Return [x, y] of the center of cell containing provided text 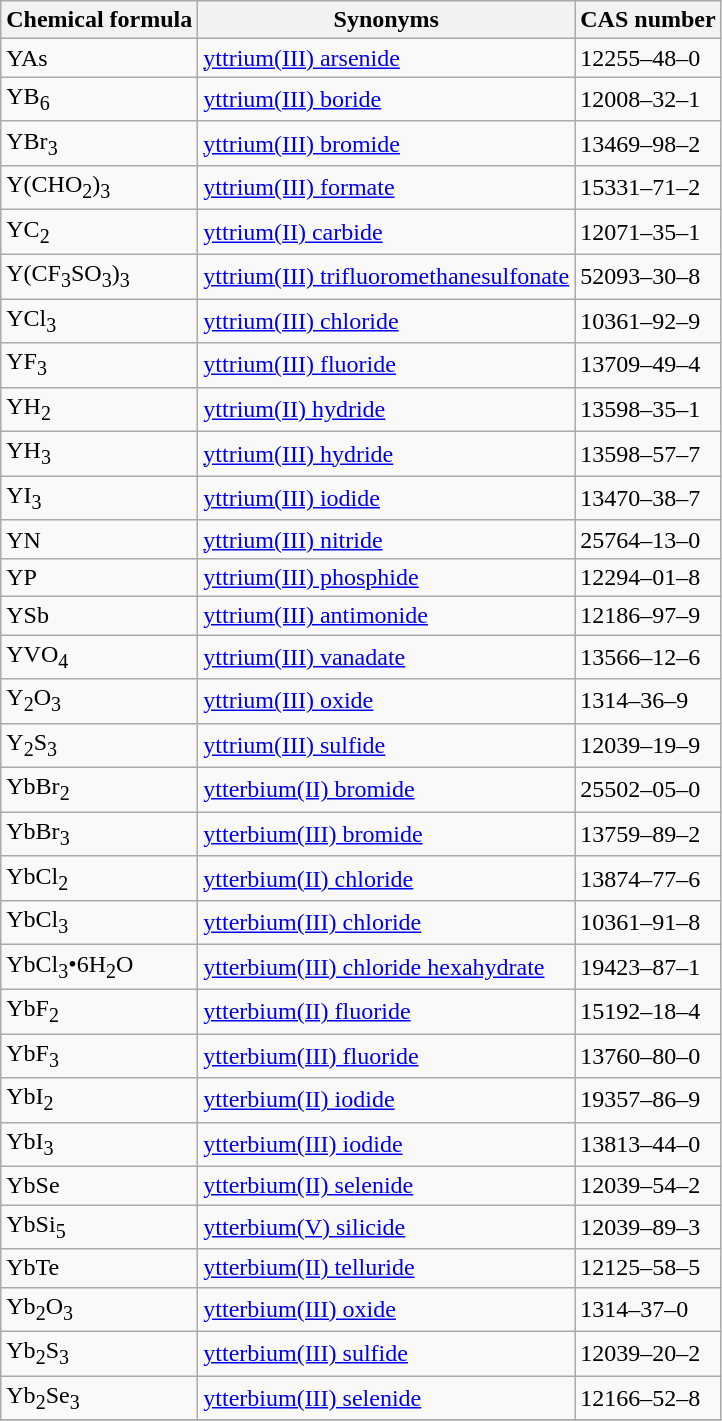
13760–80–0 [648, 1056]
25764–13–0 [648, 539]
15331–71–2 [648, 188]
13598–35–1 [648, 409]
YVO4 [100, 656]
ytterbium(V) silicide [386, 1227]
1314–36–9 [648, 701]
Yb2S3 [100, 1353]
yttrium(III) iodide [386, 498]
ytterbium(III) bromide [386, 834]
ytterbium(III) chloride hexahydrate [386, 967]
13813–44–0 [648, 1144]
Chemical formula [100, 20]
YBr3 [100, 143]
yttrium(II) carbide [386, 232]
YB6 [100, 99]
ytterbium(II) chloride [386, 878]
Synonyms [386, 20]
yttrium(III) bromide [386, 143]
YCl3 [100, 321]
Y2O3 [100, 701]
13709–49–4 [648, 365]
yttrium(III) oxide [386, 701]
13874–77–6 [648, 878]
yttrium(III) antimonide [386, 615]
12039–89–3 [648, 1227]
YC2 [100, 232]
10361–91–8 [648, 923]
YbI3 [100, 1144]
YH2 [100, 409]
yttrium(III) formate [386, 188]
YF3 [100, 365]
YbI2 [100, 1100]
YbSi5 [100, 1227]
Yb2O3 [100, 1309]
yttrium(III) boride [386, 99]
ytterbium(II) iodide [386, 1100]
YSb [100, 615]
YbF2 [100, 1011]
Y(CHO2)3 [100, 188]
13566–12–6 [648, 656]
13469–98–2 [648, 143]
ytterbium(III) iodide [386, 1144]
yttrium(III) vanadate [386, 656]
ytterbium(III) sulfide [386, 1353]
yttrium(III) phosphide [386, 577]
Yb2Se3 [100, 1398]
12071–35–1 [648, 232]
10361–92–9 [648, 321]
YI3 [100, 498]
25502–05–0 [648, 790]
yttrium(II) hydride [386, 409]
12039–54–2 [648, 1186]
YbF3 [100, 1056]
yttrium(III) fluoride [386, 365]
13598–57–7 [648, 454]
13470–38–7 [648, 498]
YP [100, 577]
12255–48–0 [648, 58]
ytterbium(II) bromide [386, 790]
15192–18–4 [648, 1011]
19357–86–9 [648, 1100]
YbTe [100, 1268]
YbCl3 [100, 923]
12008–32–1 [648, 99]
ytterbium(III) chloride [386, 923]
ytterbium(II) telluride [386, 1268]
12166–52–8 [648, 1398]
19423–87–1 [648, 967]
ytterbium(III) selenide [386, 1398]
YbBr3 [100, 834]
12125–58–5 [648, 1268]
12294–01–8 [648, 577]
Y(CF3SO3)3 [100, 276]
YbBr2 [100, 790]
yttrium(III) arsenide [386, 58]
ytterbium(II) fluoride [386, 1011]
yttrium(III) chloride [386, 321]
yttrium(III) nitride [386, 539]
YN [100, 539]
yttrium(III) trifluoromethanesulfonate [386, 276]
YbSe [100, 1186]
Y2S3 [100, 745]
yttrium(III) hydride [386, 454]
YbCl3•6H2O [100, 967]
YbCl2 [100, 878]
ytterbium(III) oxide [386, 1309]
52093–30–8 [648, 276]
1314–37–0 [648, 1309]
12039–20–2 [648, 1353]
ytterbium(III) fluoride [386, 1056]
12186–97–9 [648, 615]
13759–89–2 [648, 834]
12039–19–9 [648, 745]
ytterbium(II) selenide [386, 1186]
CAS number [648, 20]
yttrium(III) sulfide [386, 745]
YAs [100, 58]
YH3 [100, 454]
